Determine the (X, Y) coordinate at the center of the cell enclosing the given text.  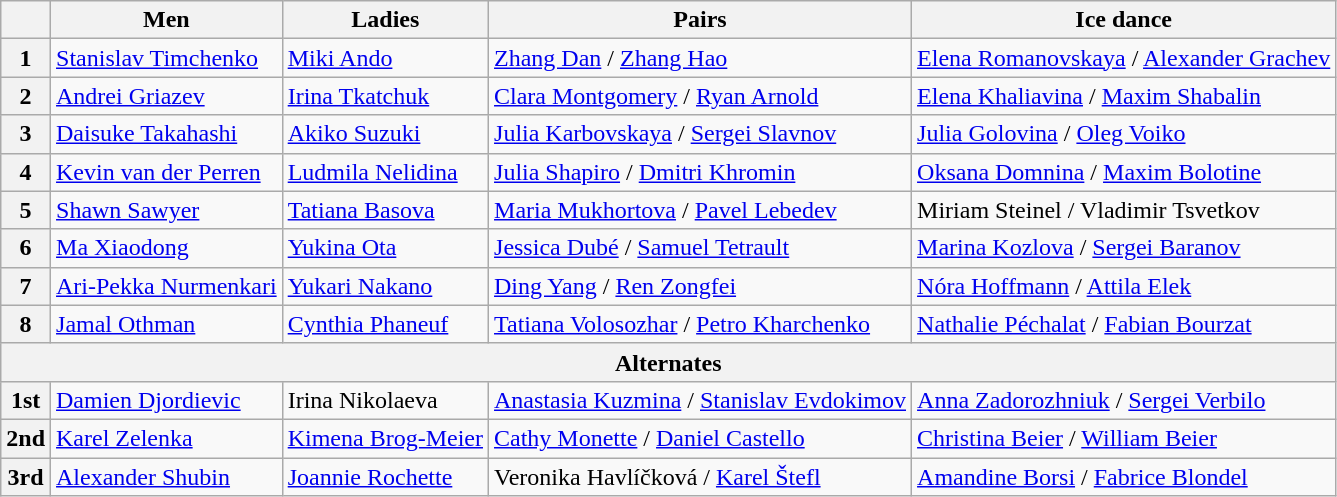
7 (26, 286)
3 (26, 134)
Yukina Ota (385, 248)
Nóra Hoffmann / Attila Elek (1124, 286)
2 (26, 96)
Jessica Dubé / Samuel Tetrault (700, 248)
Andrei Griazev (167, 96)
Irina Tkatchuk (385, 96)
Ari-Pekka Nurmenkari (167, 286)
Irina Nikolaeva (385, 400)
Anna Zadorozhniuk / Sergei Verbilo (1124, 400)
Cynthia Phaneuf (385, 324)
Ding Yang / Ren Zongfei (700, 286)
Clara Montgomery / Ryan Arnold (700, 96)
Tatiana Volosozhar / Petro Kharchenko (700, 324)
Elena Khaliavina / Maxim Shabalin (1124, 96)
Stanislav Timchenko (167, 58)
Joannie Rochette (385, 477)
Zhang Dan / Zhang Hao (700, 58)
Amandine Borsi / Fabrice Blondel (1124, 477)
3rd (26, 477)
Christina Beier / William Beier (1124, 438)
1st (26, 400)
Julia Shapiro / Dmitri Khromin (700, 172)
2nd (26, 438)
6 (26, 248)
Alexander Shubin (167, 477)
Marina Kozlova / Sergei Baranov (1124, 248)
Jamal Othman (167, 324)
Veronika Havlíčková / Karel Štefl (700, 477)
Maria Mukhortova / Pavel Lebedev (700, 210)
Kimena Brog-Meier (385, 438)
Miki Ando (385, 58)
Damien Djordievic (167, 400)
Akiko Suzuki (385, 134)
Cathy Monette / Daniel Castello (700, 438)
Pairs (700, 20)
Julia Karbovskaya / Sergei Slavnov (700, 134)
Ma Xiaodong (167, 248)
Nathalie Péchalat / Fabian Bourzat (1124, 324)
Daisuke Takahashi (167, 134)
Ladies (385, 20)
Shawn Sawyer (167, 210)
Tatiana Basova (385, 210)
5 (26, 210)
Anastasia Kuzmina / Stanislav Evdokimov (700, 400)
Elena Romanovskaya / Alexander Grachev (1124, 58)
8 (26, 324)
Alternates (668, 362)
4 (26, 172)
Julia Golovina / Oleg Voiko (1124, 134)
Ice dance (1124, 20)
Miriam Steinel / Vladimir Tsvetkov (1124, 210)
Ludmila Nelidina (385, 172)
Kevin van der Perren (167, 172)
Karel Zelenka (167, 438)
Oksana Domnina / Maxim Bolotine (1124, 172)
Men (167, 20)
Yukari Nakano (385, 286)
1 (26, 58)
